Capture the cell that displays the provided text and extract its [X, Y] central coordinate. 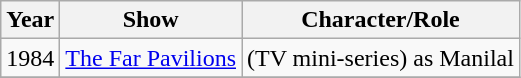
Year [30, 20]
1984 [30, 58]
Show [151, 20]
(TV mini-series) as Manilal [381, 58]
Character/Role [381, 20]
The Far Pavilions [151, 58]
